Scan for the cell matching the given text and deliver its (X, Y) coordinate at center. 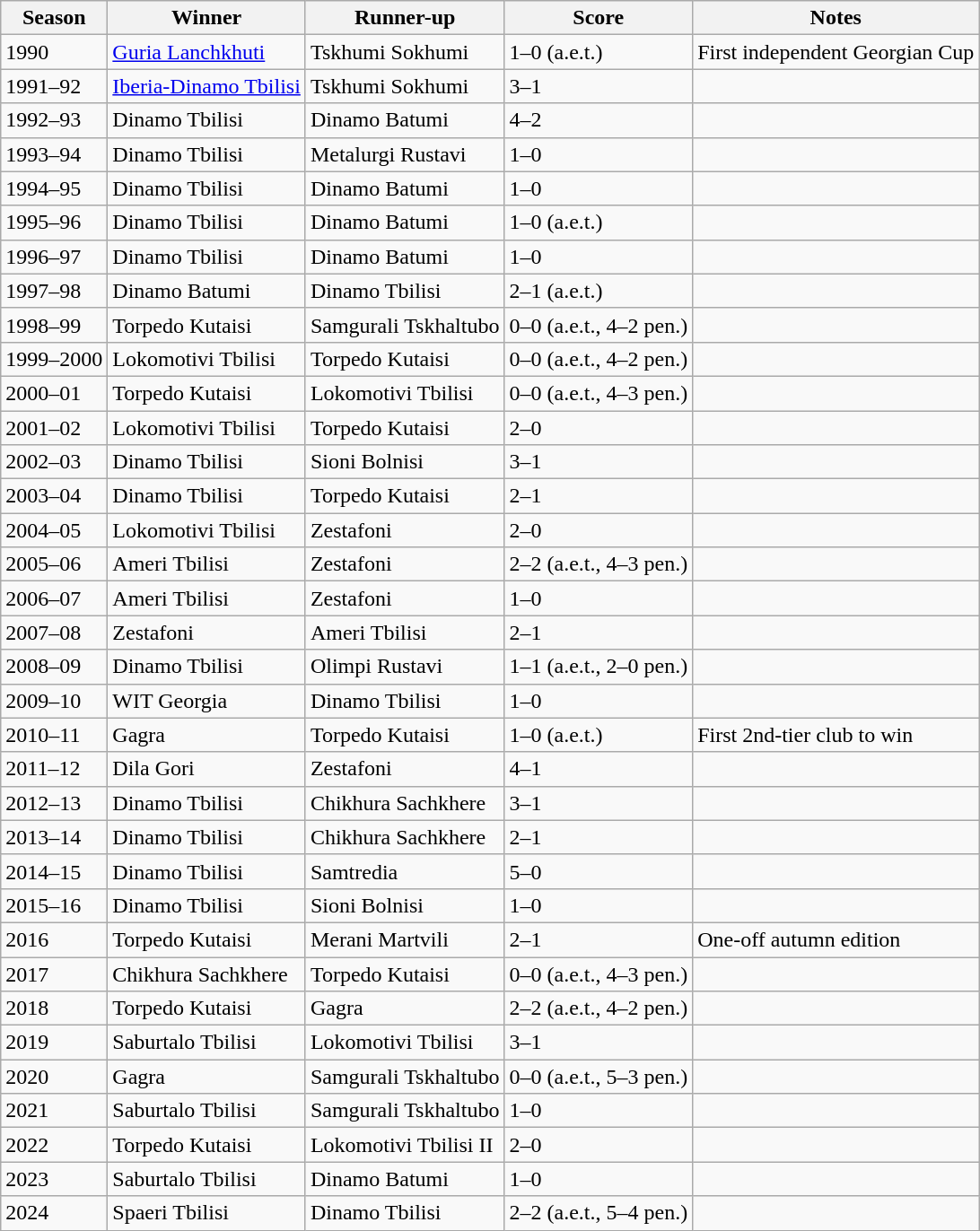
Lokomotivi Tbilisi II (405, 1145)
1996–97 (54, 257)
2021 (54, 1111)
2016 (54, 939)
First 2nd-tier club to win (836, 735)
2012–13 (54, 803)
Score (599, 18)
1993–94 (54, 154)
2011–12 (54, 769)
2017 (54, 973)
Olimpi Rustavi (405, 667)
2001–02 (54, 428)
First independent Georgian Cup (836, 52)
1998–99 (54, 325)
2003–04 (54, 496)
2024 (54, 1213)
1997–98 (54, 291)
Metalurgi Rustavi (405, 154)
2022 (54, 1145)
2005–06 (54, 564)
One-off autumn edition (836, 939)
2002–03 (54, 462)
2007–08 (54, 633)
2–2 (a.e.t., 4–2 pen.) (599, 1008)
2014–15 (54, 871)
Spaeri Tbilisi (206, 1213)
2019 (54, 1043)
Merani Martvili (405, 939)
Winner (206, 18)
Dila Gori (206, 769)
Notes (836, 18)
2008–09 (54, 667)
1992–93 (54, 120)
1999–2000 (54, 359)
4–2 (599, 120)
2–1 (a.e.t.) (599, 291)
1–1 (a.e.t., 2–0 pen.) (599, 667)
0–0 (a.e.t., 5–3 pen.) (599, 1077)
1995–96 (54, 223)
2004–05 (54, 530)
2023 (54, 1179)
Runner-up (405, 18)
2015–16 (54, 905)
2010–11 (54, 735)
4–1 (599, 769)
Season (54, 18)
2–2 (a.e.t., 5–4 pen.) (599, 1213)
5–0 (599, 871)
Guria Lanchkhuti (206, 52)
2–2 (a.e.t., 4–3 pen.) (599, 564)
1990 (54, 52)
2009–10 (54, 701)
Samtredia (405, 871)
2018 (54, 1008)
Iberia-Dinamo Tbilisi (206, 86)
WIT Georgia (206, 701)
2013–14 (54, 837)
2006–07 (54, 598)
2020 (54, 1077)
1994–95 (54, 188)
1991–92 (54, 86)
2000–01 (54, 393)
